Output the (X, Y) coordinate of the center of the cell containing the given text.  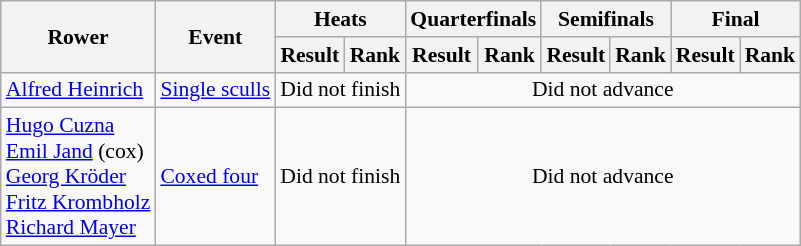
Hugo Cuzna Emil Jand (cox) Georg Kröder Fritz Krombholz Richard Mayer (78, 177)
Final (736, 19)
Single sculls (215, 90)
Alfred Heinrich (78, 90)
Event (215, 36)
Coxed four (215, 177)
Semifinals (606, 19)
Heats (340, 19)
Rower (78, 36)
Quarterfinals (473, 19)
